Search for the cell housing the specified text and yield its (X, Y) center coordinate. 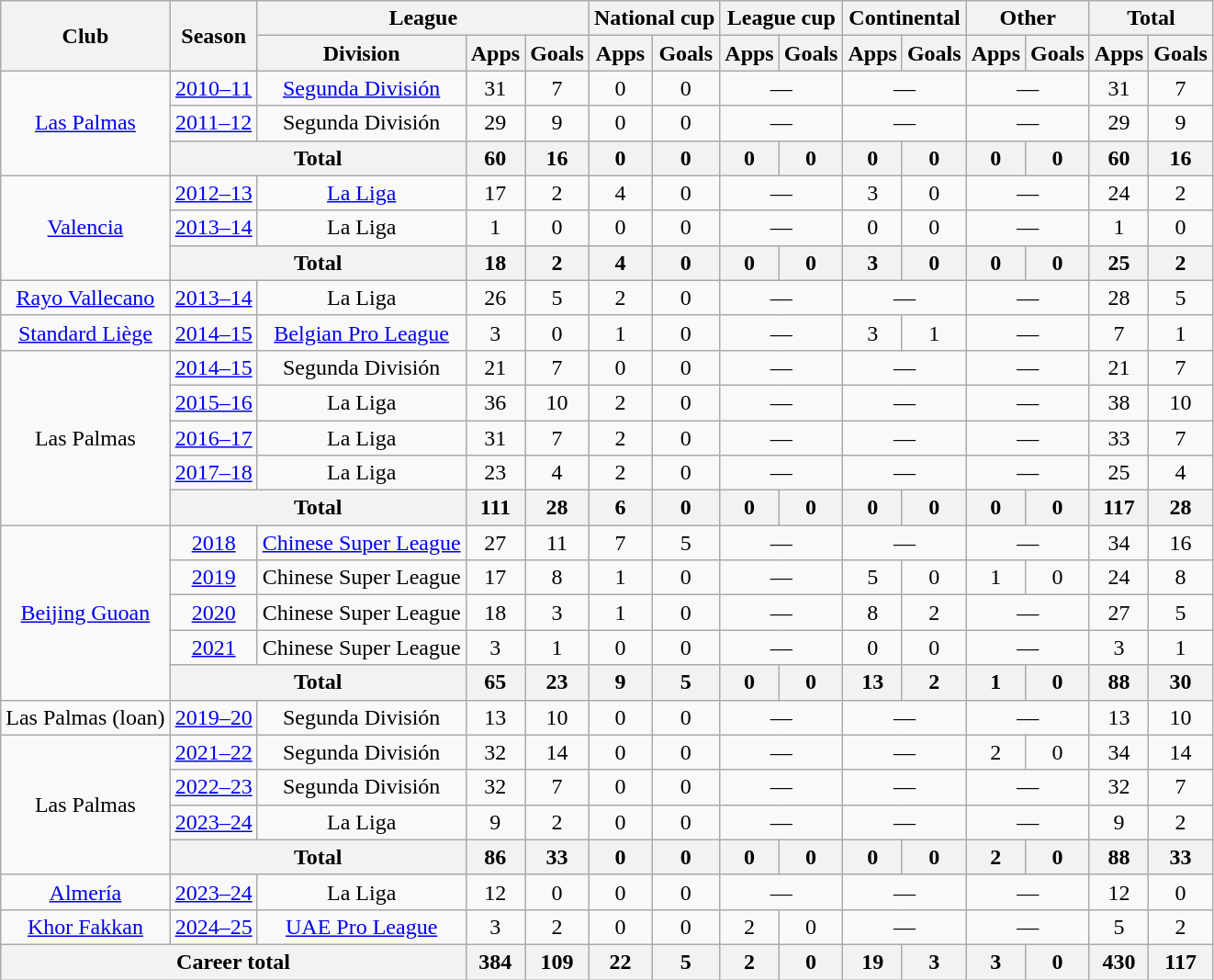
2011–12 (213, 123)
2019–20 (213, 717)
11 (557, 543)
2017–18 (213, 473)
Division (362, 53)
League (422, 18)
2010–11 (213, 88)
Las Palmas (loan) (85, 717)
2021–22 (213, 752)
2015–16 (213, 402)
65 (495, 682)
Club (85, 36)
6 (620, 508)
2020 (213, 613)
National cup (654, 18)
Continental (905, 18)
109 (557, 962)
Other (1028, 18)
Standard Liège (85, 332)
League cup (781, 18)
Khor Fakkan (85, 927)
UAE Pro League (362, 927)
Valencia (85, 228)
26 (495, 298)
2012–13 (213, 193)
Career total (233, 962)
36 (495, 402)
30 (1181, 682)
2022–23 (213, 787)
Season (213, 36)
Almería (85, 892)
22 (620, 962)
19 (872, 962)
Beijing Guoan (85, 613)
2021 (213, 648)
86 (495, 857)
384 (495, 962)
2018 (213, 543)
430 (1118, 962)
2019 (213, 578)
Belgian Pro League (362, 332)
2016–17 (213, 438)
Rayo Vallecano (85, 298)
2024–25 (213, 927)
111 (495, 508)
38 (1118, 402)
